From the cell containing the given text, extract its center point as [x, y] coordinate. 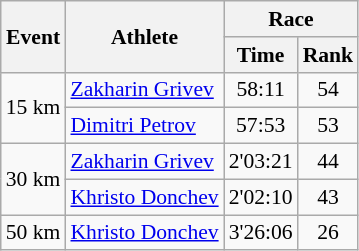
50 km [34, 233]
15 km [34, 108]
30 km [34, 180]
3'26:06 [261, 233]
53 [328, 126]
2'02:10 [261, 197]
57:53 [261, 126]
Rank [328, 55]
2'03:21 [261, 162]
44 [328, 162]
58:11 [261, 90]
43 [328, 197]
Race [292, 19]
Event [34, 36]
Athlete [144, 36]
26 [328, 233]
Time [261, 55]
54 [328, 90]
Dimitri Petrov [144, 126]
